Pinpoint the cell where the given text exists, returning its [x, y] midpoint coordinate. 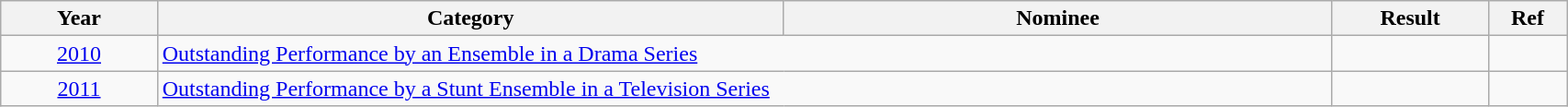
2011 [79, 89]
Outstanding Performance by an Ensemble in a Drama Series [744, 53]
Ref [1527, 18]
Outstanding Performance by a Stunt Ensemble in a Television Series [744, 89]
2010 [79, 53]
Category [470, 18]
Year [79, 18]
Result [1410, 18]
Nominee [1058, 18]
